Return [x, y] of the center of cell containing provided text 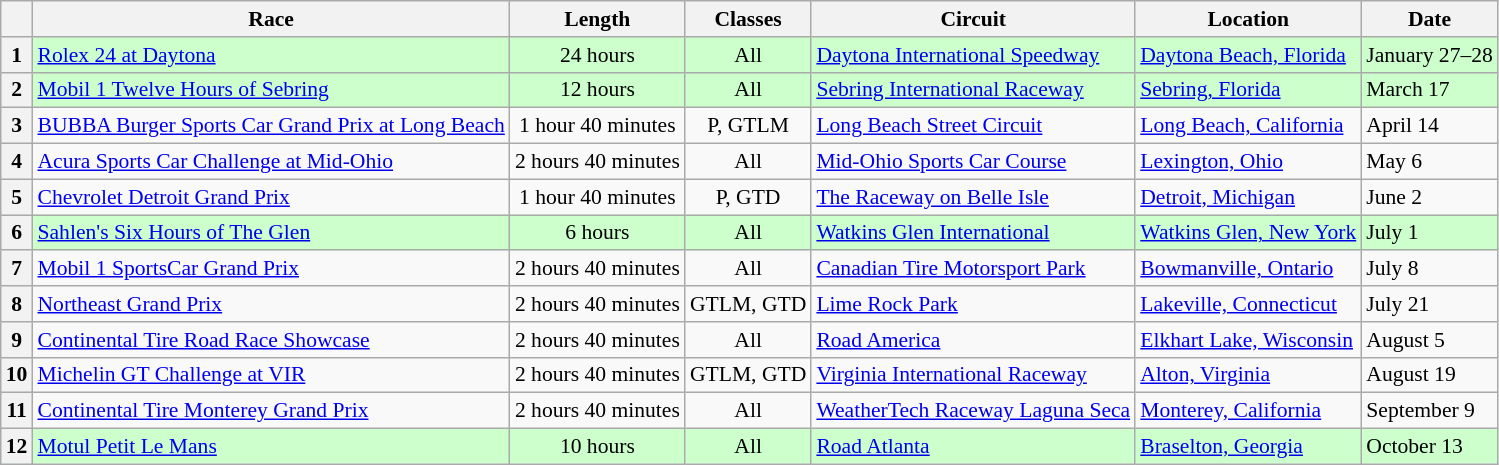
The Raceway on Belle Isle [973, 197]
3 [17, 126]
Monterey, California [1248, 411]
Mid-Ohio Sports Car Course [973, 162]
Watkins Glen International [973, 233]
Rolex 24 at Daytona [270, 55]
P, GTD [748, 197]
Location [1248, 19]
Motul Petit Le Mans [270, 447]
2 [17, 90]
Northeast Grand Prix [270, 304]
August 19 [1430, 375]
12 hours [598, 90]
10 [17, 375]
Sebring, Florida [1248, 90]
October 13 [1430, 447]
Mobil 1 SportsCar Grand Prix [270, 269]
Date [1430, 19]
5 [17, 197]
Circuit [973, 19]
4 [17, 162]
Lakeville, Connecticut [1248, 304]
Road Atlanta [973, 447]
Watkins Glen, New York [1248, 233]
July 8 [1430, 269]
Daytona International Speedway [973, 55]
August 5 [1430, 340]
July 21 [1430, 304]
Length [598, 19]
8 [17, 304]
11 [17, 411]
May 6 [1430, 162]
1 [17, 55]
Sahlen's Six Hours of The Glen [270, 233]
June 2 [1430, 197]
Mobil 1 Twelve Hours of Sebring [270, 90]
Sebring International Raceway [973, 90]
WeatherTech Raceway Laguna Seca [973, 411]
10 hours [598, 447]
9 [17, 340]
Detroit, Michigan [1248, 197]
Acura Sports Car Challenge at Mid-Ohio [270, 162]
6 hours [598, 233]
Classes [748, 19]
Road America [973, 340]
Elkhart Lake, Wisconsin [1248, 340]
Continental Tire Monterey Grand Prix [270, 411]
6 [17, 233]
Michelin GT Challenge at VIR [270, 375]
Daytona Beach, Florida [1248, 55]
Long Beach Street Circuit [973, 126]
March 17 [1430, 90]
January 27–28 [1430, 55]
Lexington, Ohio [1248, 162]
7 [17, 269]
Long Beach, California [1248, 126]
July 1 [1430, 233]
Bowmanville, Ontario [1248, 269]
Braselton, Georgia [1248, 447]
BUBBA Burger Sports Car Grand Prix at Long Beach [270, 126]
12 [17, 447]
P, GTLM [748, 126]
Canadian Tire Motorsport Park [973, 269]
September 9 [1430, 411]
April 14 [1430, 126]
Virginia International Raceway [973, 375]
Lime Rock Park [973, 304]
Continental Tire Road Race Showcase [270, 340]
24 hours [598, 55]
Chevrolet Detroit Grand Prix [270, 197]
Race [270, 19]
Alton, Virginia [1248, 375]
